Output the [x, y] coordinate of the center of the cell containing the given text.  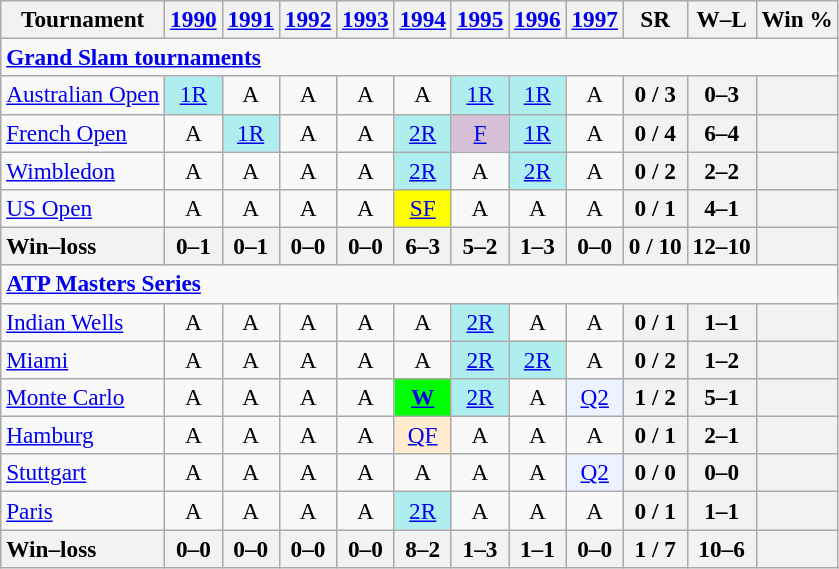
SR [655, 19]
1995 [480, 19]
Wimbledon [83, 170]
12–10 [722, 246]
1992 [308, 19]
6–3 [422, 246]
5–1 [722, 397]
French Open [83, 133]
0–3 [722, 95]
1990 [194, 19]
1993 [366, 19]
2–2 [722, 170]
1 / 7 [655, 548]
4–1 [722, 208]
Australian Open [83, 95]
Miami [83, 359]
8–2 [422, 548]
0 / 3 [655, 95]
Grand Slam tournaments [420, 57]
2–1 [722, 435]
SF [422, 208]
10–6 [722, 548]
1 / 2 [655, 397]
US Open [83, 208]
Monte Carlo [83, 397]
Hamburg [83, 435]
0 / 0 [655, 473]
Win % [797, 19]
1997 [594, 19]
Paris [83, 510]
Indian Wells [83, 322]
F [480, 133]
5–2 [480, 246]
6–4 [722, 133]
Tournament [83, 19]
Stuttgart [83, 473]
1991 [250, 19]
0 / 4 [655, 133]
1994 [422, 19]
1–2 [722, 359]
ATP Masters Series [420, 284]
W–L [722, 19]
0 / 10 [655, 246]
W [422, 397]
QF [422, 435]
1996 [538, 19]
